Find where the given text appears and provide that cell's center as [x, y] coordinate. 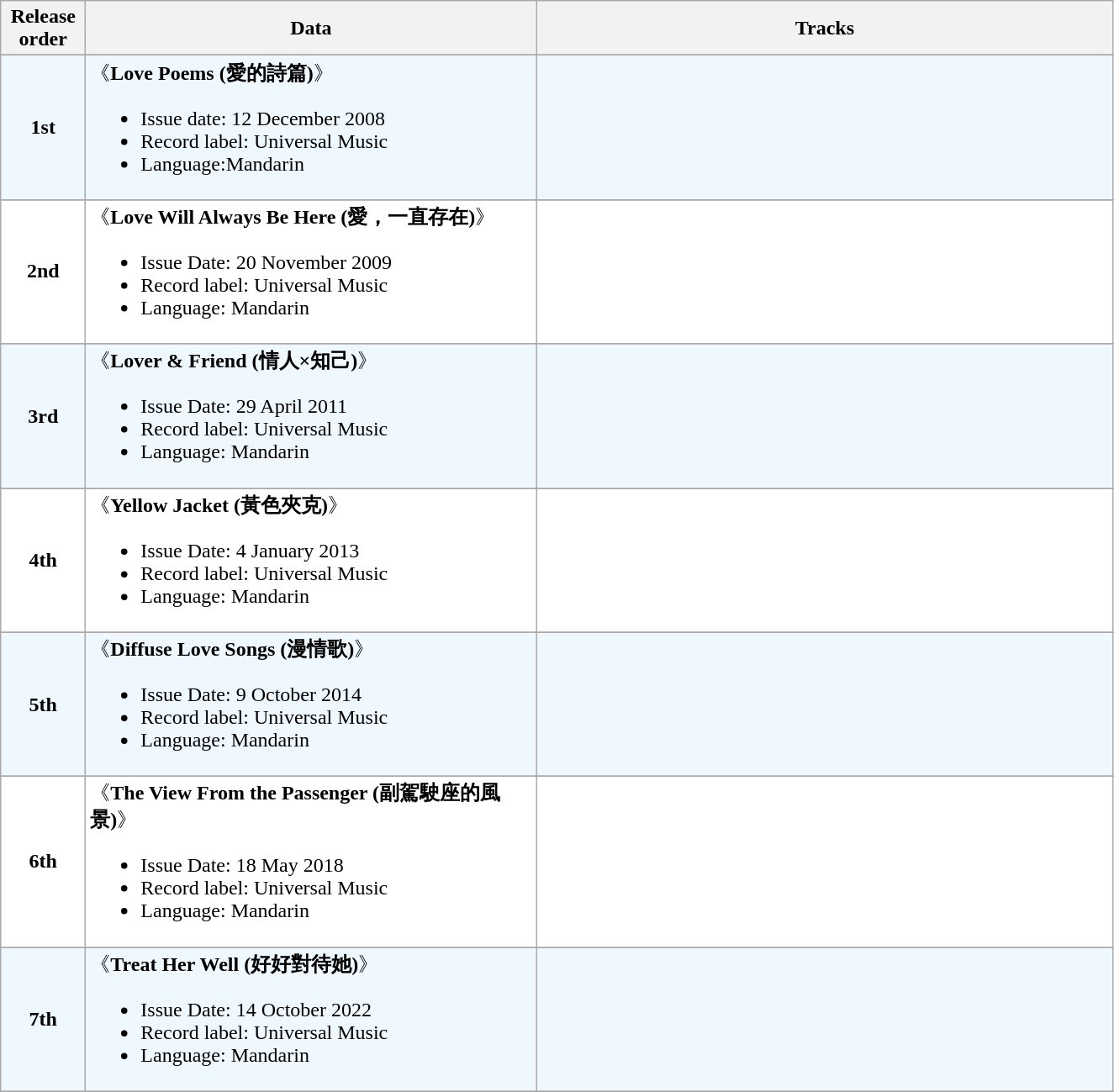
《Diffuse Love Songs (漫情歌)》Issue Date: 9 October 2014Record label: Universal MusicLanguage: Mandarin [311, 704]
3rd [44, 416]
《Love Will Always Be Here (愛，一直存在)》Issue Date: 20 November 2009Record label: Universal MusicLanguage: Mandarin [311, 272]
Data [311, 29]
《The View From the Passenger (副駕駛座的風景)》Issue Date: 18 May 2018Record label: Universal MusicLanguage: Mandarin [311, 863]
2nd [44, 272]
《Lover & Friend (情人×知己)》Issue Date: 29 April 2011Record label: Universal MusicLanguage: Mandarin [311, 416]
5th [44, 704]
6th [44, 863]
7th [44, 1020]
《Yellow Jacket (黃色夾克)》Issue Date: 4 January 2013Record label: Universal MusicLanguage: Mandarin [311, 560]
Tracks [825, 29]
《Treat Her Well (好好對待她)》Issue Date: 14 October 2022Record label: Universal MusicLanguage: Mandarin [311, 1020]
1st [44, 128]
Release order [44, 29]
《Love Poems (愛的詩篇)》Issue date: 12 December 2008Record label: Universal MusicLanguage:Mandarin [311, 128]
4th [44, 560]
